For the text-containing cell, return its midpoint in [X, Y] coordinate format. 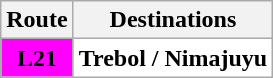
Destinations [173, 20]
L21 [37, 58]
Trebol / Nimajuyu [173, 58]
Route [37, 20]
